Determine the [x, y] coordinate at the center of the cell enclosing the given text.  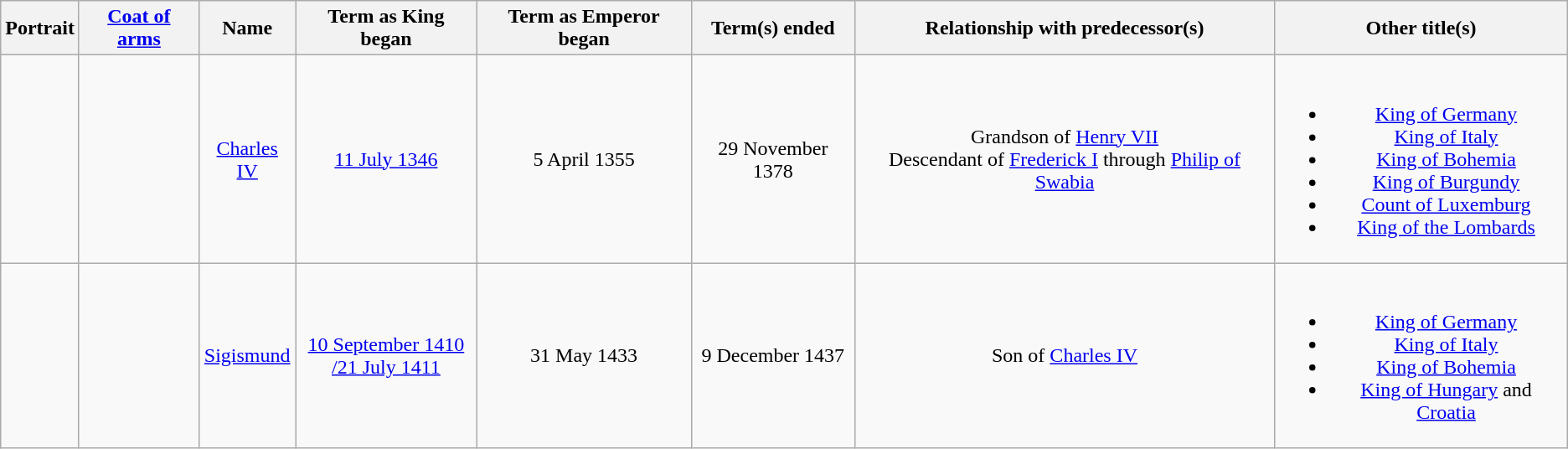
9 December 1437 [772, 355]
11 July 1346 [386, 159]
Grandson of Henry VIIDescendant of Frederick I through Philip of Swabia [1065, 159]
King of GermanyKing of ItalyKing of BohemiaKing of Hungary and Croatia [1421, 355]
Sigismund [247, 355]
Relationship with predecessor(s) [1065, 28]
Term as Emperor began [585, 28]
Other title(s) [1421, 28]
5 April 1355 [585, 159]
Portrait [40, 28]
31 May 1433 [585, 355]
Term as King began [386, 28]
Charles IV [247, 159]
Name [247, 28]
10 September 1410/21 July 1411 [386, 355]
Son of Charles IV [1065, 355]
King of GermanyKing of ItalyKing of BohemiaKing of BurgundyCount of LuxemburgKing of the Lombards [1421, 159]
Term(s) ended [772, 28]
29 November 1378 [772, 159]
Coat of arms [139, 28]
